Identify which cell holds the provided text, then report its (X, Y) central coordinate. 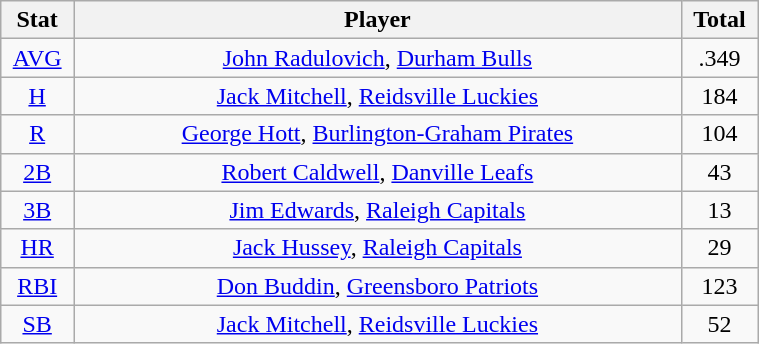
.349 (719, 58)
H (38, 96)
RBI (38, 286)
George Hott, Burlington-Graham Pirates (378, 134)
2B (38, 172)
SB (38, 324)
John Radulovich, Durham Bulls (378, 58)
123 (719, 286)
184 (719, 96)
Robert Caldwell, Danville Leafs (378, 172)
3B (38, 210)
43 (719, 172)
Jim Edwards, Raleigh Capitals (378, 210)
R (38, 134)
Total (719, 20)
52 (719, 324)
Stat (38, 20)
Don Buddin, Greensboro Patriots (378, 286)
29 (719, 248)
AVG (38, 58)
HR (38, 248)
104 (719, 134)
Player (378, 20)
13 (719, 210)
Jack Hussey, Raleigh Capitals (378, 248)
